Extract the (X, Y) coordinate from the center of the cell holding the provided text.  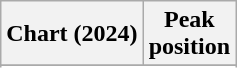
Chart (2024) (72, 34)
Peakposition (189, 34)
